Capture the cell that displays the provided text and extract its (X, Y) central coordinate. 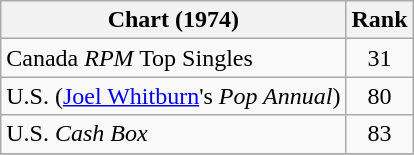
U.S. (Joel Whitburn's Pop Annual) (174, 96)
31 (380, 58)
Canada RPM Top Singles (174, 58)
80 (380, 96)
83 (380, 134)
Rank (380, 20)
Chart (1974) (174, 20)
U.S. Cash Box (174, 134)
